From the cell containing the given text, extract its center point as (X, Y) coordinate. 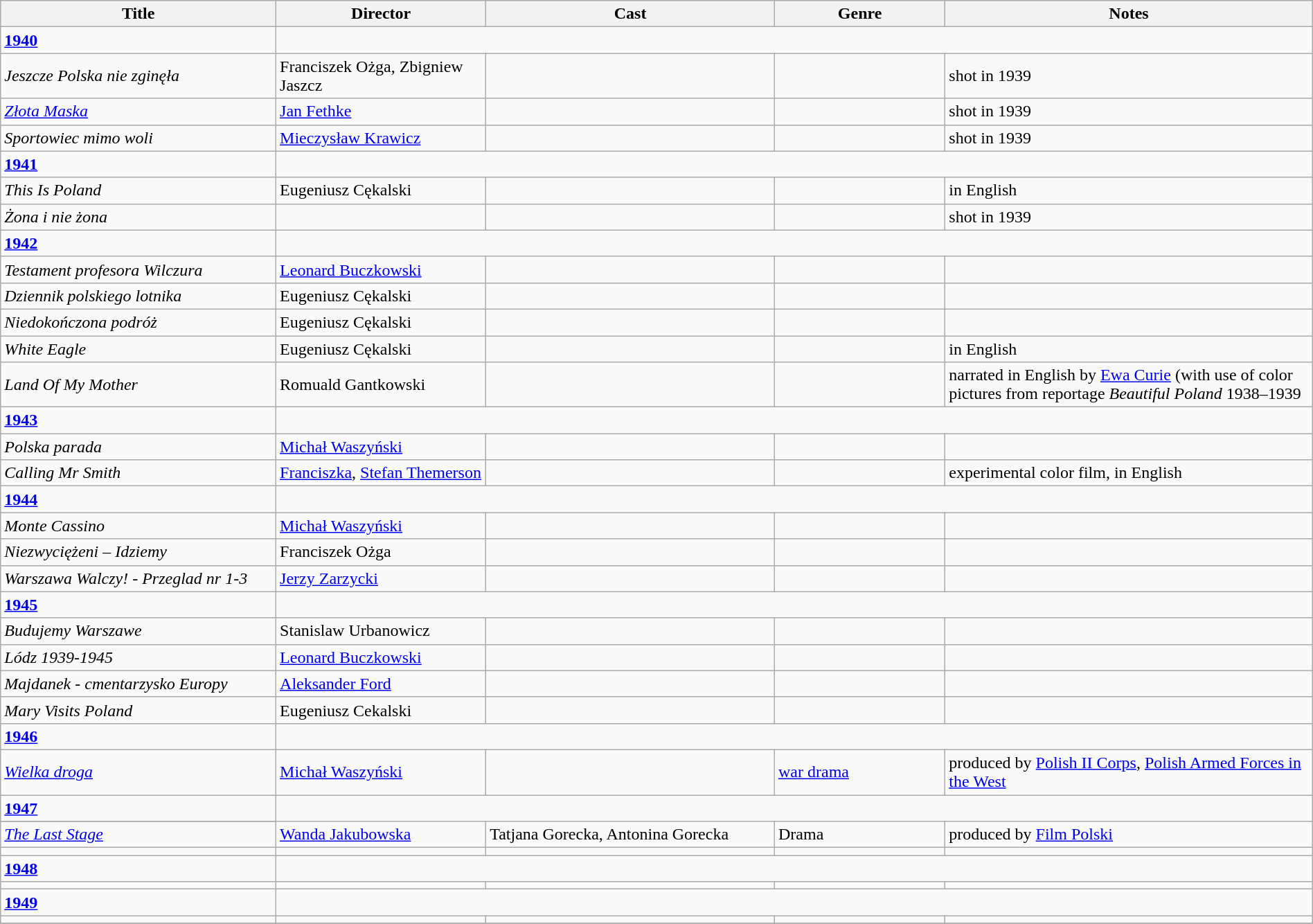
Dziennik polskiego lotnika (139, 296)
1940 (139, 40)
Lódz 1939-1945 (139, 657)
Genre (859, 14)
1942 (139, 243)
Title (139, 14)
Żona i nie żona (139, 217)
Tatjana Gorecka, Antonina Gorecka (630, 835)
1949 (139, 903)
Director (381, 14)
Franciszek Ożga (381, 552)
Jeszcze Polska nie zginęła (139, 76)
1943 (139, 420)
Wielka droga (139, 772)
The Last Stage (139, 835)
narrated in English by Ewa Curie (with use of color pictures from reportage Beautiful Poland 1938–1939 (1129, 385)
Wanda Jakubowska (381, 835)
1944 (139, 499)
Sportowiec mimo woli (139, 138)
Land Of My Mother (139, 385)
Stanislaw Urbanowicz (381, 631)
This Is Poland (139, 190)
Franciszek Ożga, Zbigniew Jaszcz (381, 76)
1945 (139, 605)
Budujemy Warszawe (139, 631)
Niedokończona podróż (139, 322)
Cast (630, 14)
1947 (139, 808)
Warszawa Walczy! - Przeglad nr 1-3 (139, 578)
White Eagle (139, 348)
Mieczysław Krawicz (381, 138)
Jan Fethke (381, 112)
produced by Film Polski (1129, 835)
Aleksander Ford (381, 684)
experimental color film, in English (1129, 473)
Franciszka, Stefan Themerson (381, 473)
Polska parada (139, 447)
1941 (139, 164)
Drama (859, 835)
Eugeniusz Cekalski (381, 710)
Majdanek - cmentarzysko Europy (139, 684)
war drama (859, 772)
1948 (139, 869)
Romuald Gantkowski (381, 385)
produced by Polish II Corps, Polish Armed Forces in the West (1129, 772)
Niezwyciężeni – Idziemy (139, 552)
Notes (1129, 14)
Złota Maska (139, 112)
Testament profesora Wilczura (139, 269)
Jerzy Zarzycki (381, 578)
Monte Cassino (139, 526)
Calling Mr Smith (139, 473)
Mary Visits Poland (139, 710)
1946 (139, 736)
